Scan for the cell matching the given text and deliver its (X, Y) coordinate at center. 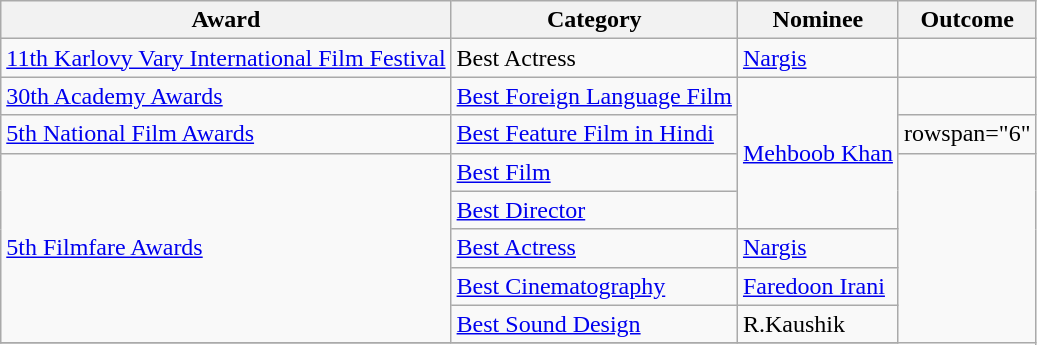
Best Director (594, 210)
11th Karlovy Vary International Film Festival (226, 58)
Mehboob Khan (818, 153)
Best Feature Film in Hindi (594, 134)
5th Filmfare Awards (226, 248)
Outcome (967, 20)
Nominee (818, 20)
Best Foreign Language Film (594, 96)
Faredoon Irani (818, 286)
Award (226, 20)
5th National Film Awards (226, 134)
30th Academy Awards (226, 96)
Best Cinematography (594, 286)
Best Film (594, 172)
R.Kaushik (818, 324)
rowspan="6" (967, 134)
Category (594, 20)
Best Sound Design (594, 324)
